Identify which cell holds the provided text, then report its [x, y] central coordinate. 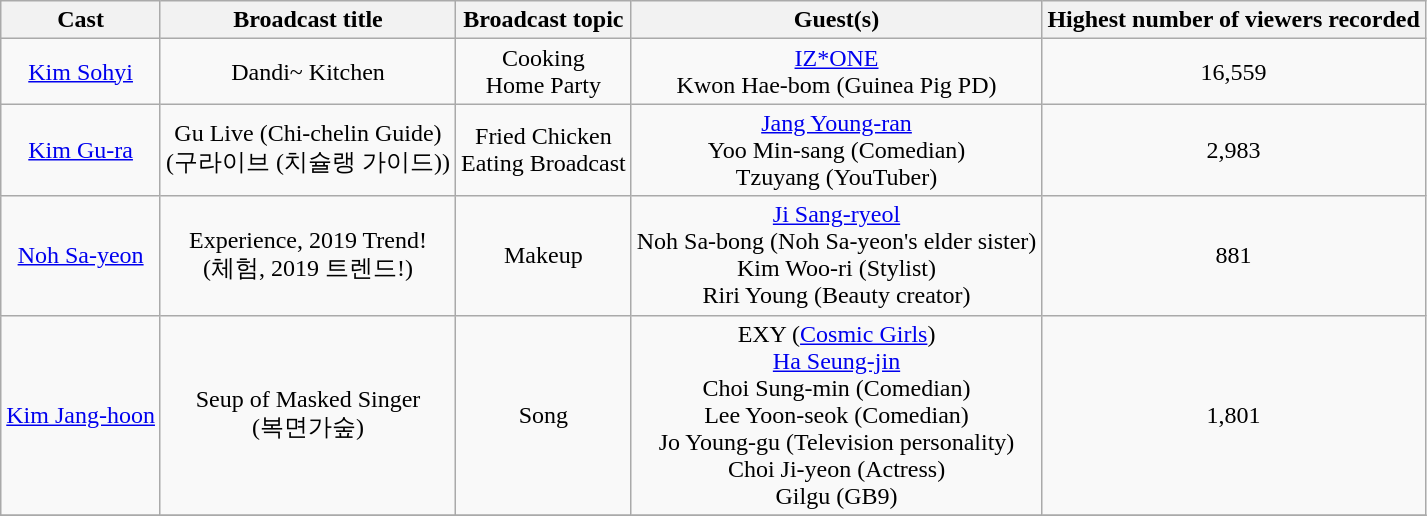
Kim Gu-ra [81, 150]
Ji Sang-ryeolNoh Sa-bong (Noh Sa-yeon's elder sister)Kim Woo-ri (Stylist)Riri Young (Beauty creator) [836, 256]
IZ*ONEKwon Hae-bom (Guinea Pig PD) [836, 72]
Guest(s) [836, 20]
Makeup [544, 256]
16,559 [1234, 72]
Highest number of viewers recorded [1234, 20]
Fried ChickenEating Broadcast [544, 150]
Gu Live (Chi-chelin Guide)(구라이브 (치슐랭 가이드)) [308, 150]
Broadcast title [308, 20]
Jang Young-ranYoo Min-sang (Comedian)Tzuyang (YouTuber) [836, 150]
881 [1234, 256]
Seup of Masked Singer(복면가숲) [308, 415]
Cast [81, 20]
Kim Sohyi [81, 72]
Song [544, 415]
2,983 [1234, 150]
Dandi~ Kitchen [308, 72]
Experience, 2019 Trend!(체험, 2019 트렌드!) [308, 256]
Kim Jang-hoon [81, 415]
Broadcast topic [544, 20]
EXY (Cosmic Girls)Ha Seung-jinChoi Sung-min (Comedian)Lee Yoon-seok (Comedian)Jo Young-gu (Television personality)Choi Ji-yeon (Actress)Gilgu (GB9) [836, 415]
Noh Sa-yeon [81, 256]
1,801 [1234, 415]
CookingHome Party [544, 72]
